Return the (x, y) coordinate for the center point of the cell that contains the specified text.  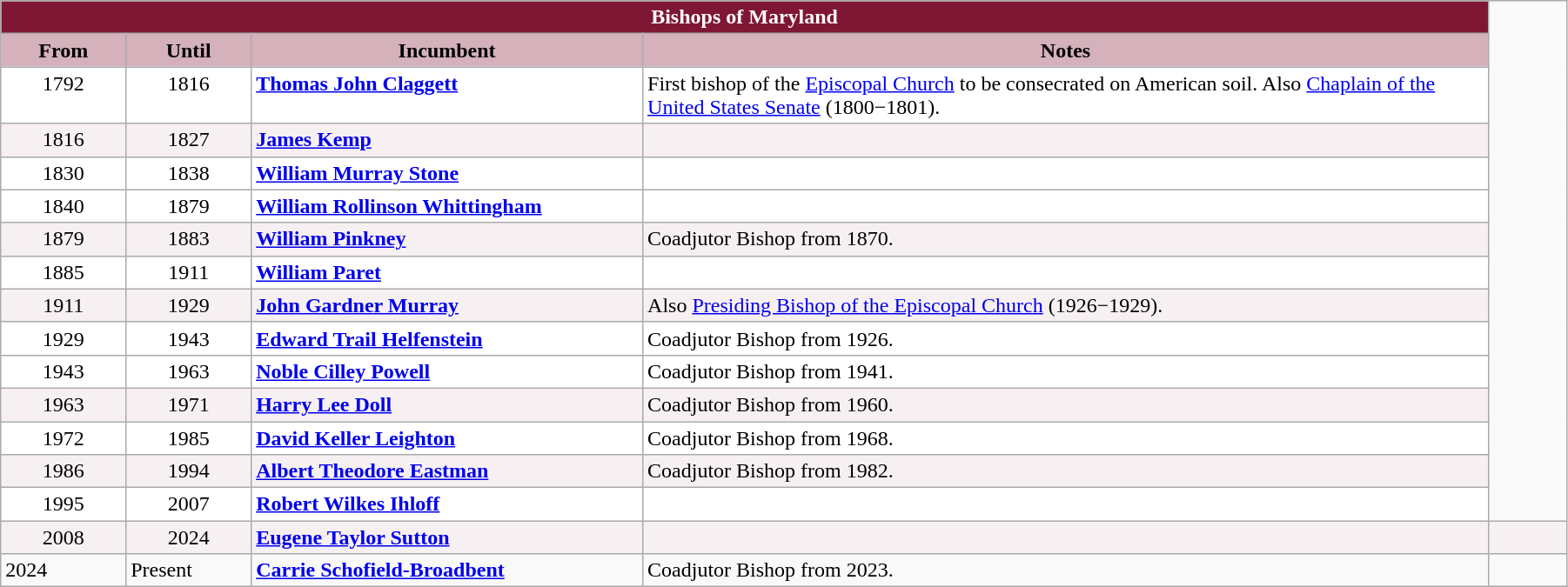
Coadjutor Bishop from 1941. (1066, 371)
Coadjutor Bishop from 1960. (1066, 404)
1994 (189, 471)
James Kemp (447, 140)
1792 (64, 96)
Robert Wilkes Ihloff (447, 504)
Coadjutor Bishop from 1968. (1066, 437)
2008 (64, 537)
Carrie Schofield-Broadbent (447, 570)
1827 (189, 140)
1985 (189, 437)
Coadjutor Bishop from 1926. (1066, 338)
1838 (189, 173)
2007 (189, 504)
First bishop of the Episcopal Church to be consecrated on American soil. Also Chaplain of the United States Senate (1800−1801). (1066, 96)
Incumbent (447, 50)
1830 (64, 173)
1971 (189, 404)
From (64, 50)
William Pinkney (447, 239)
1995 (64, 504)
1883 (189, 239)
Until (189, 50)
Also Presiding Bishop of the Episcopal Church (1926−1929). (1066, 305)
1972 (64, 437)
Noble Cilley Powell (447, 371)
Thomas John Claggett (447, 96)
Coadjutor Bishop from 1870. (1066, 239)
Edward Trail Helfenstein (447, 338)
Coadjutor Bishop from 2023. (1066, 570)
Bishops of Maryland (745, 17)
Notes (1066, 50)
Eugene Taylor Sutton (447, 537)
Albert Theodore Eastman (447, 471)
John Gardner Murray (447, 305)
Present (189, 570)
Coadjutor Bishop from 1982. (1066, 471)
Harry Lee Doll (447, 404)
William Rollinson Whittingham (447, 206)
David Keller Leighton (447, 437)
William Murray Stone (447, 173)
1885 (64, 272)
1986 (64, 471)
1840 (64, 206)
William Paret (447, 272)
